Return [x, y] of the center of cell containing provided text 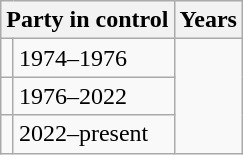
Party in control [88, 20]
1974–1976 [94, 58]
Years [208, 20]
1976–2022 [94, 96]
2022–present [94, 134]
